Find where the given text appears and provide that cell's center as (x, y) coordinate. 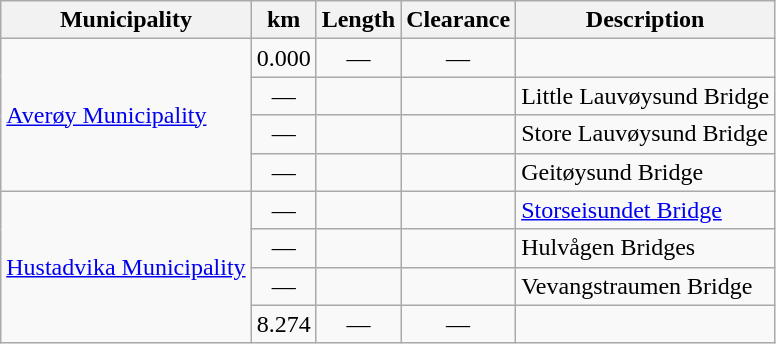
Store Lauvøysund Bridge (646, 134)
Hulvågen Bridges (646, 248)
Averøy Municipality (126, 115)
Geitøysund Bridge (646, 172)
Hustadvika Municipality (126, 267)
Storseisundet Bridge (646, 210)
Municipality (126, 20)
Little Lauvøysund Bridge (646, 96)
km (284, 20)
Vevangstraumen Bridge (646, 286)
Description (646, 20)
Clearance (458, 20)
Length (358, 20)
0.000 (284, 58)
8.274 (284, 324)
